Provide the (X, Y) coordinate of the cell's center where the given text is located.  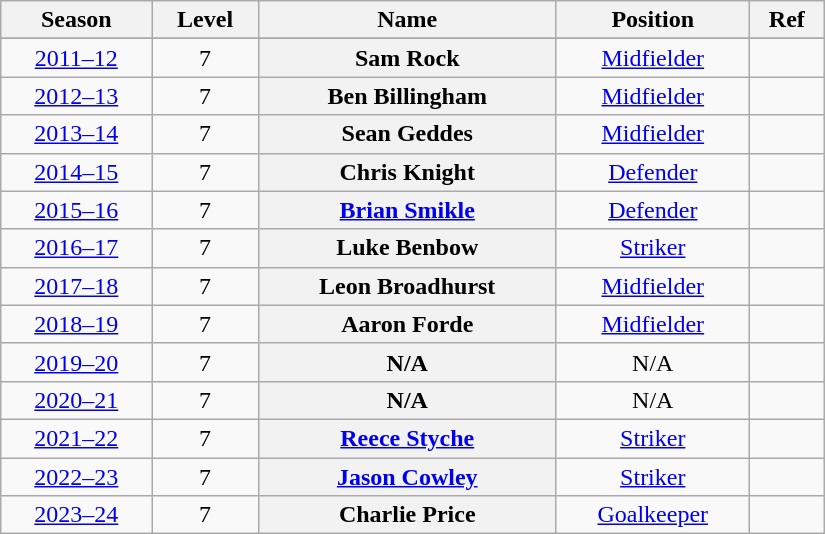
Goalkeeper (652, 515)
Charlie Price (407, 515)
2020–21 (76, 400)
2022–23 (76, 477)
2017–18 (76, 286)
Sean Geddes (407, 134)
Leon Broadhurst (407, 286)
Aaron Forde (407, 324)
2014–15 (76, 172)
Luke Benbow (407, 248)
Ref (786, 20)
2016–17 (76, 248)
2015–16 (76, 210)
2011–12 (76, 58)
2019–20 (76, 362)
Season (76, 20)
Level (206, 20)
2013–14 (76, 134)
Sam Rock (407, 58)
Name (407, 20)
2021–22 (76, 438)
2018–19 (76, 324)
Position (652, 20)
2023–24 (76, 515)
Ben Billingham (407, 96)
Reece Styche (407, 438)
Brian Smikle (407, 210)
Chris Knight (407, 172)
2012–13 (76, 96)
Jason Cowley (407, 477)
